Output the [x, y] coordinate of the center of the cell containing the given text.  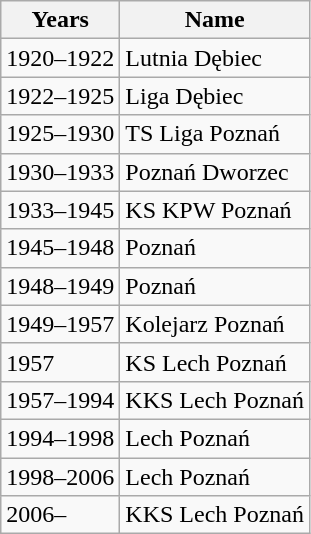
1930–1933 [60, 172]
1948–1949 [60, 286]
1998–2006 [60, 477]
Poznań Dworzec [215, 172]
Liga Dębiec [215, 96]
TS Liga Poznań [215, 134]
Years [60, 20]
Lutnia Dębiec [215, 58]
1957 [60, 362]
Kolejarz Poznań [215, 324]
1922–1925 [60, 96]
Name [215, 20]
2006– [60, 515]
1920–1922 [60, 58]
KS KPW Poznań [215, 210]
KS Lech Poznań [215, 362]
1925–1930 [60, 134]
1949–1957 [60, 324]
1994–1998 [60, 438]
1945–1948 [60, 248]
1933–1945 [60, 210]
1957–1994 [60, 400]
